From the cell containing the given text, extract its center point as [X, Y] coordinate. 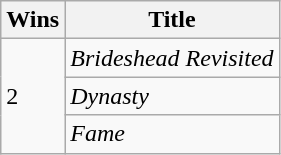
Title [172, 20]
Wins [33, 20]
Brideshead Revisited [172, 58]
Fame [172, 134]
Dynasty [172, 96]
2 [33, 96]
